Provide the [X, Y] coordinate of the cell's center where the given text is located.  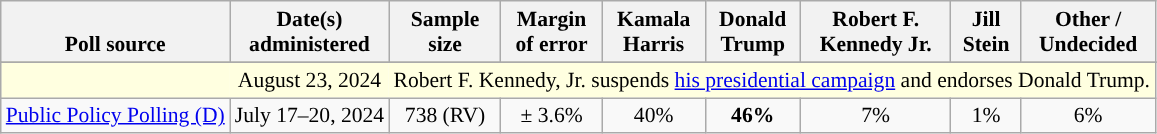
Marginof error [552, 32]
August 23, 2024 [310, 80]
Public Policy Polling (D) [116, 116]
July 17–20, 2024 [310, 116]
6% [1088, 116]
Samplesize [445, 32]
46% [752, 116]
± 3.6% [552, 116]
DonaldTrump [752, 32]
Robert F.Kennedy Jr. [876, 32]
1% [986, 116]
Poll source [116, 32]
7% [876, 116]
Robert F. Kennedy, Jr. suspends his presidential campaign and endorses Donald Trump. [772, 80]
Date(s)administered [310, 32]
738 (RV) [445, 116]
JillStein [986, 32]
KamalaHarris [654, 32]
Other /Undecided [1088, 32]
40% [654, 116]
